Return the (X, Y) coordinate for the center point of the cell that contains the specified text.  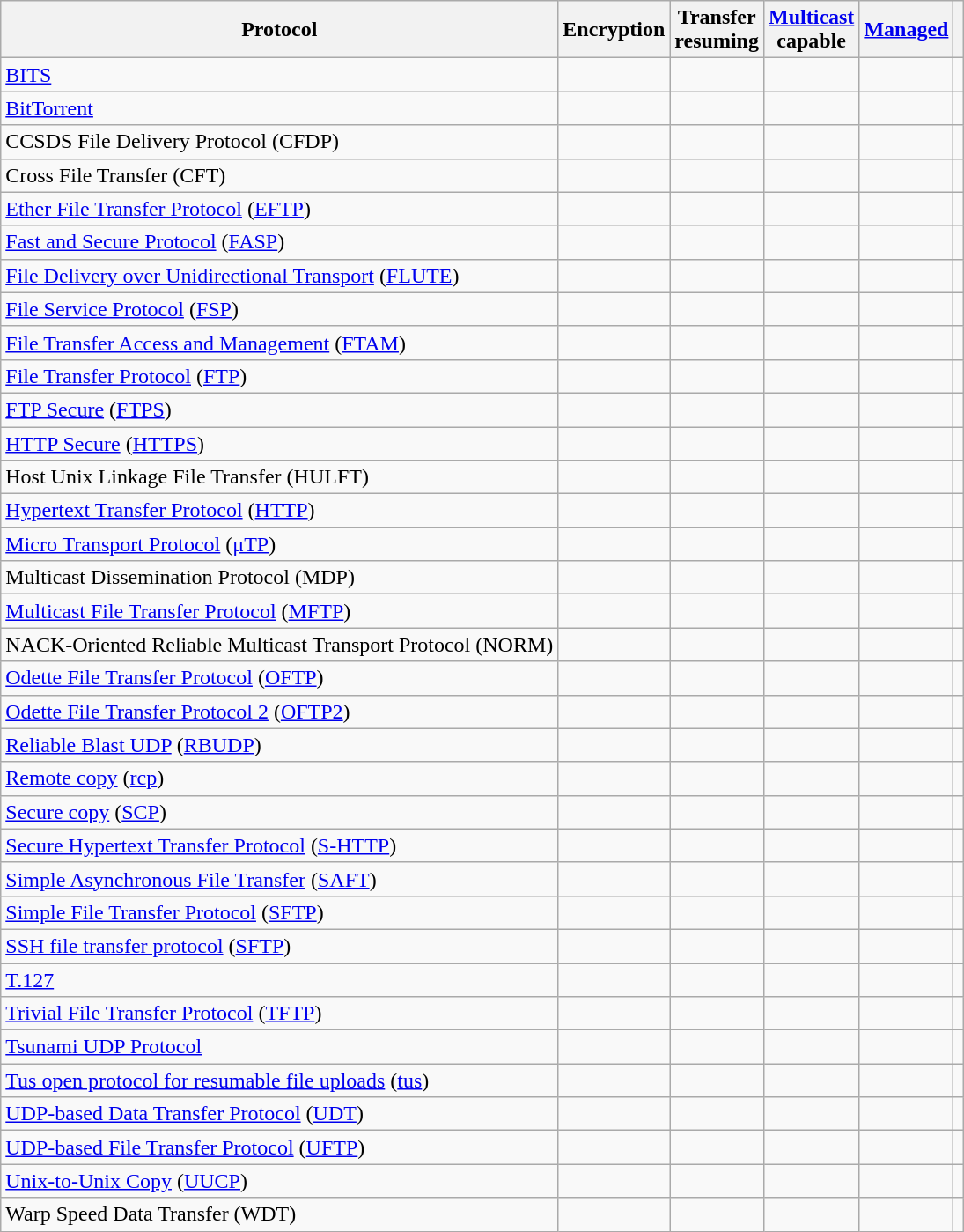
SSH file transfer protocol (SFTP) (280, 946)
Micro Transport Protocol (μTP) (280, 544)
File Transfer Access and Management (FTAM) (280, 343)
FTP Secure (FTPS) (280, 409)
Secure Hypertext Transfer Protocol (S-HTTP) (280, 845)
Odette File Transfer Protocol (OFTP) (280, 678)
Hypertext Transfer Protocol (HTTP) (280, 511)
Host Unix Linkage File Transfer (HULFT) (280, 477)
Multicastcapable (811, 30)
Odette File Transfer Protocol 2 (OFTP2) (280, 712)
Multicast File Transfer Protocol (MFTP) (280, 611)
UDP-based File Transfer Protocol (UFTP) (280, 1147)
NACK-Oriented Reliable Multicast Transport Protocol (NORM) (280, 645)
Fast and Secure Protocol (FASP) (280, 242)
Tsunami UDP Protocol (280, 1047)
Encryption (614, 30)
Remote copy (rcp) (280, 778)
Transferresuming (717, 30)
Protocol (280, 30)
Trivial File Transfer Protocol (TFTP) (280, 1014)
CCSDS File Delivery Protocol (CFDP) (280, 142)
File Delivery over Unidirectional Transport (FLUTE) (280, 276)
BITS (280, 75)
File Service Protocol (FSP) (280, 309)
Simple File Transfer Protocol (SFTP) (280, 912)
Reliable Blast UDP (RBUDP) (280, 745)
Tus open protocol for resumable file uploads (tus) (280, 1081)
Simple Asynchronous File Transfer (SAFT) (280, 879)
HTTP Secure (HTTPS) (280, 443)
File Transfer Protocol (FTP) (280, 376)
Secure copy (SCP) (280, 812)
UDP-based Data Transfer Protocol (UDT) (280, 1114)
Managed (907, 30)
Warp Speed Data Transfer (WDT) (280, 1214)
Cross File Transfer (CFT) (280, 175)
Ether File Transfer Protocol (EFTP) (280, 209)
T.127 (280, 980)
Unix-to-Unix Copy (UUCP) (280, 1181)
BitTorrent (280, 108)
Multicast Dissemination Protocol (MDP) (280, 578)
